Return the (x, y) coordinate for the center point of the cell that contains the specified text.  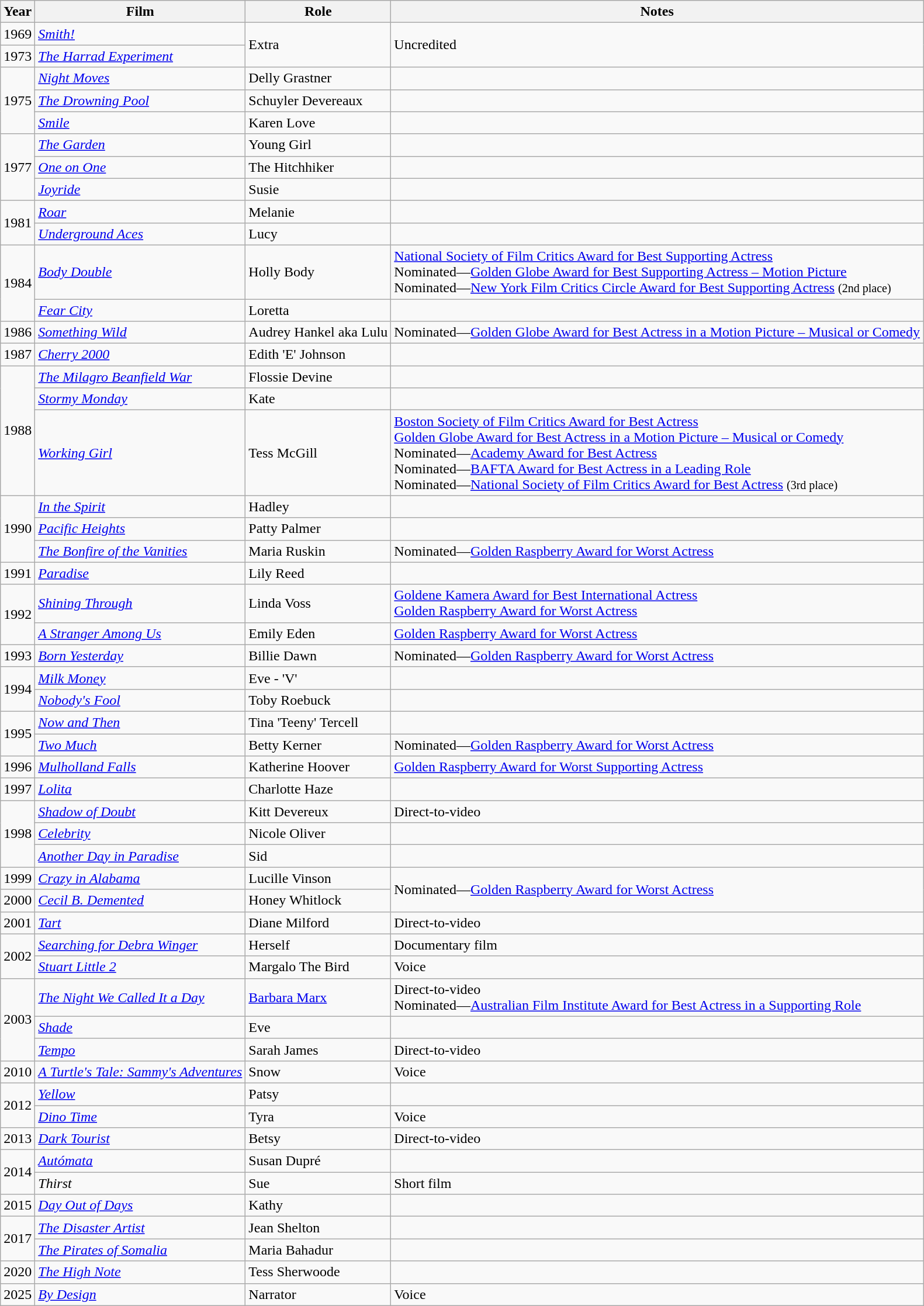
Fear City (140, 310)
Tess McGill (318, 453)
Year (18, 12)
Schuyler Devereaux (318, 101)
Milk Money (140, 678)
Emily Eden (318, 633)
1984 (18, 283)
Autómata (140, 1161)
Paradise (140, 573)
1990 (18, 529)
Searching for Debra Winger (140, 945)
Kate (318, 399)
Smile (140, 123)
1988 (18, 431)
1992 (18, 615)
1986 (18, 332)
The Drowning Pool (140, 101)
Nicole Oliver (318, 834)
Extra (318, 45)
Tess Sherwoode (318, 1272)
Nobody's Fool (140, 700)
Joyride (140, 189)
Crazy in Alabama (140, 878)
Tyra (318, 1117)
1977 (18, 167)
2014 (18, 1172)
2013 (18, 1139)
Underground Aces (140, 234)
Maria Ruskin (318, 551)
1993 (18, 656)
Audrey Hankel aka Lulu (318, 332)
Role (318, 12)
Shining Through (140, 603)
The Pirates of Somalia (140, 1250)
The Night We Called It a Day (140, 997)
1998 (18, 834)
Mulholland Falls (140, 767)
Tart (140, 923)
1981 (18, 223)
In the Spirit (140, 507)
Loretta (318, 310)
2012 (18, 1105)
Flossie Devine (318, 377)
Night Moves (140, 78)
Pacific Heights (140, 529)
1991 (18, 573)
Delly Grastner (318, 78)
Golden Raspberry Award for Worst Supporting Actress (657, 767)
One on One (140, 167)
Dino Time (140, 1117)
Betty Kerner (318, 745)
Shadow of Doubt (140, 812)
Day Out of Days (140, 1205)
Lily Reed (318, 573)
By Design (140, 1294)
1995 (18, 733)
Herself (318, 945)
The Bonfire of the Vanities (140, 551)
Two Much (140, 745)
Born Yesterday (140, 656)
Dark Tourist (140, 1139)
Film (140, 12)
Holly Body (318, 272)
2003 (18, 1019)
2001 (18, 923)
1994 (18, 689)
Roar (140, 212)
1996 (18, 767)
Nominated—Golden Globe Award for Best Actress in a Motion Picture – Musical or Comedy (657, 332)
Tempo (140, 1049)
Patty Palmer (318, 529)
2010 (18, 1072)
Stuart Little 2 (140, 967)
The Garden (140, 145)
Something Wild (140, 332)
Lucy (318, 234)
The Hitchhiker (318, 167)
1999 (18, 878)
Maria Bahadur (318, 1250)
1997 (18, 789)
Body Double (140, 272)
2020 (18, 1272)
Charlotte Haze (318, 789)
Snow (318, 1072)
A Stranger Among Us (140, 633)
Another Day in Paradise (140, 856)
2025 (18, 1294)
Kathy (318, 1205)
Kitt Devereux (318, 812)
Linda Voss (318, 603)
1969 (18, 34)
1975 (18, 101)
Diane Milford (318, 923)
2015 (18, 1205)
Susie (318, 189)
Thirst (140, 1183)
1987 (18, 355)
The Harrad Experiment (140, 56)
Eve - 'V' (318, 678)
Uncredited (657, 45)
Young Girl (318, 145)
Sue (318, 1183)
Cecil B. Demented (140, 900)
Barbara Marx (318, 997)
Yellow (140, 1094)
Toby Roebuck (318, 700)
Cherry 2000 (140, 355)
Margalo The Bird (318, 967)
2017 (18, 1239)
Jean Shelton (318, 1228)
Celebrity (140, 834)
Katherine Hoover (318, 767)
Honey Whitlock (318, 900)
Shade (140, 1027)
A Turtle's Tale: Sammy's Adventures (140, 1072)
Notes (657, 12)
Narrator (318, 1294)
Patsy (318, 1094)
Sarah James (318, 1049)
Now and Then (140, 722)
The Milagro Beanfield War (140, 377)
Direct-to-videoNominated—Australian Film Institute Award for Best Actress in a Supporting Role (657, 997)
Betsy (318, 1139)
Stormy Monday (140, 399)
Edith 'E' Johnson (318, 355)
Susan Dupré (318, 1161)
Lolita (140, 789)
2000 (18, 900)
Short film (657, 1183)
1973 (18, 56)
Documentary film (657, 945)
Sid (318, 856)
Golden Raspberry Award for Worst Actress (657, 633)
Smith! (140, 34)
Working Girl (140, 453)
The Disaster Artist (140, 1228)
Karen Love (318, 123)
Melanie (318, 212)
Goldene Kamera Award for Best International ActressGolden Raspberry Award for Worst Actress (657, 603)
Eve (318, 1027)
2002 (18, 956)
The High Note (140, 1272)
Lucille Vinson (318, 878)
Billie Dawn (318, 656)
Tina 'Teeny' Tercell (318, 722)
Hadley (318, 507)
